Identify which cell holds the provided text, then report its (X, Y) central coordinate. 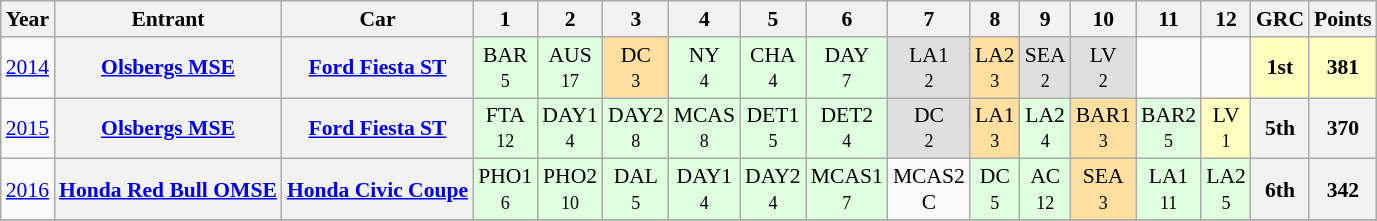
CHA4 (773, 68)
SEA2 (1046, 68)
FTA12 (505, 128)
6 (847, 19)
12 (1226, 19)
2014 (28, 68)
DAY24 (773, 190)
370 (1343, 128)
DAL5 (636, 190)
2 (570, 19)
LA23 (995, 68)
PHO210 (570, 190)
6th (1280, 190)
342 (1343, 190)
2016 (28, 190)
LA24 (1046, 128)
DET15 (773, 128)
DAY7 (847, 68)
LA12 (929, 68)
LV1 (1226, 128)
381 (1343, 68)
3 (636, 19)
Honda Civic Coupe (378, 190)
NY4 (704, 68)
Honda Red Bull OMSE (168, 190)
LA25 (1226, 190)
DC2 (929, 128)
MCAS2C (929, 190)
MCAS17 (847, 190)
1st (1280, 68)
LA13 (995, 128)
Points (1343, 19)
Year (28, 19)
SEA3 (1104, 190)
8 (995, 19)
PHO16 (505, 190)
BAR25 (1168, 128)
9 (1046, 19)
11 (1168, 19)
7 (929, 19)
GRC (1280, 19)
DC3 (636, 68)
LA111 (1168, 190)
DC5 (995, 190)
DAY28 (636, 128)
5th (1280, 128)
Entrant (168, 19)
AUS17 (570, 68)
AC12 (1046, 190)
10 (1104, 19)
MCAS8 (704, 128)
2015 (28, 128)
BAR13 (1104, 128)
4 (704, 19)
5 (773, 19)
1 (505, 19)
Car (378, 19)
BAR5 (505, 68)
LV2 (1104, 68)
DET24 (847, 128)
